For the text-containing cell, return its midpoint in [x, y] coordinate format. 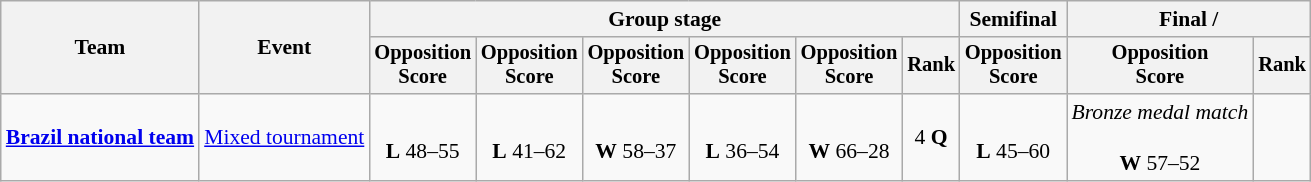
Team [100, 48]
Brazil national team [100, 138]
Bronze medal matchW 57–52 [1160, 138]
L 45–60 [1014, 138]
L 41–62 [530, 138]
4 Q [931, 138]
Event [284, 48]
Final / [1188, 19]
Group stage [664, 19]
L 36–54 [742, 138]
W 58–37 [636, 138]
Semifinal [1014, 19]
Mixed tournament [284, 138]
W 66–28 [850, 138]
L 48–55 [422, 138]
